Locate the cell with the specified text and output its (x, y) center coordinate. 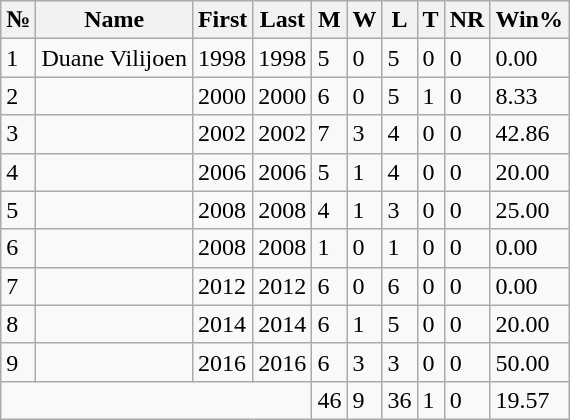
Duane Vilijoen (114, 58)
19.57 (530, 400)
36 (400, 400)
25.00 (530, 210)
Name (114, 20)
8 (18, 324)
W (364, 20)
42.86 (530, 134)
M (330, 20)
2 (18, 96)
T (430, 20)
First (222, 20)
46 (330, 400)
L (400, 20)
8.33 (530, 96)
№ (18, 20)
NR (467, 20)
Win% (530, 20)
Last (282, 20)
50.00 (530, 362)
